Return the (x, y) coordinate for the center point of the cell that contains the specified text.  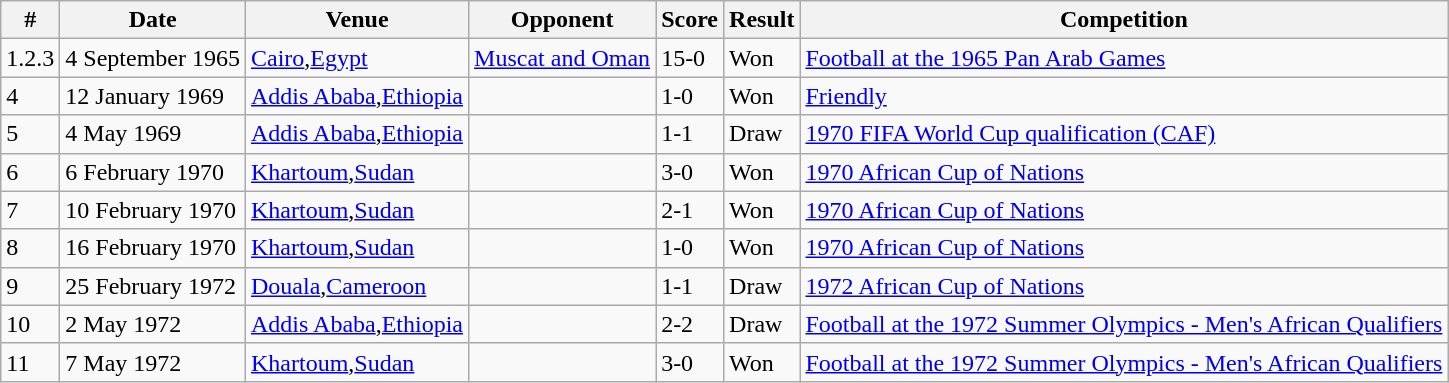
Friendly (1124, 96)
Venue (358, 20)
2-1 (690, 210)
Cairo,Egypt (358, 58)
10 (30, 324)
Muscat and Oman (562, 58)
5 (30, 134)
Douala,Cameroon (358, 286)
4 May 1969 (153, 134)
Date (153, 20)
Football at the 1965 Pan Arab Games (1124, 58)
16 February 1970 (153, 248)
Competition (1124, 20)
# (30, 20)
2 May 1972 (153, 324)
7 (30, 210)
4 (30, 96)
Score (690, 20)
4 September 1965 (153, 58)
2-2 (690, 324)
8 (30, 248)
11 (30, 362)
6 (30, 172)
9 (30, 286)
15-0 (690, 58)
10 February 1970 (153, 210)
Result (762, 20)
6 February 1970 (153, 172)
1970 FIFA World Cup qualification (CAF) (1124, 134)
7 May 1972 (153, 362)
25 February 1972 (153, 286)
Opponent (562, 20)
1.2.3 (30, 58)
12 January 1969 (153, 96)
1972 African Cup of Nations (1124, 286)
